Return the (x, y) coordinate for the center point of the cell that contains the specified text.  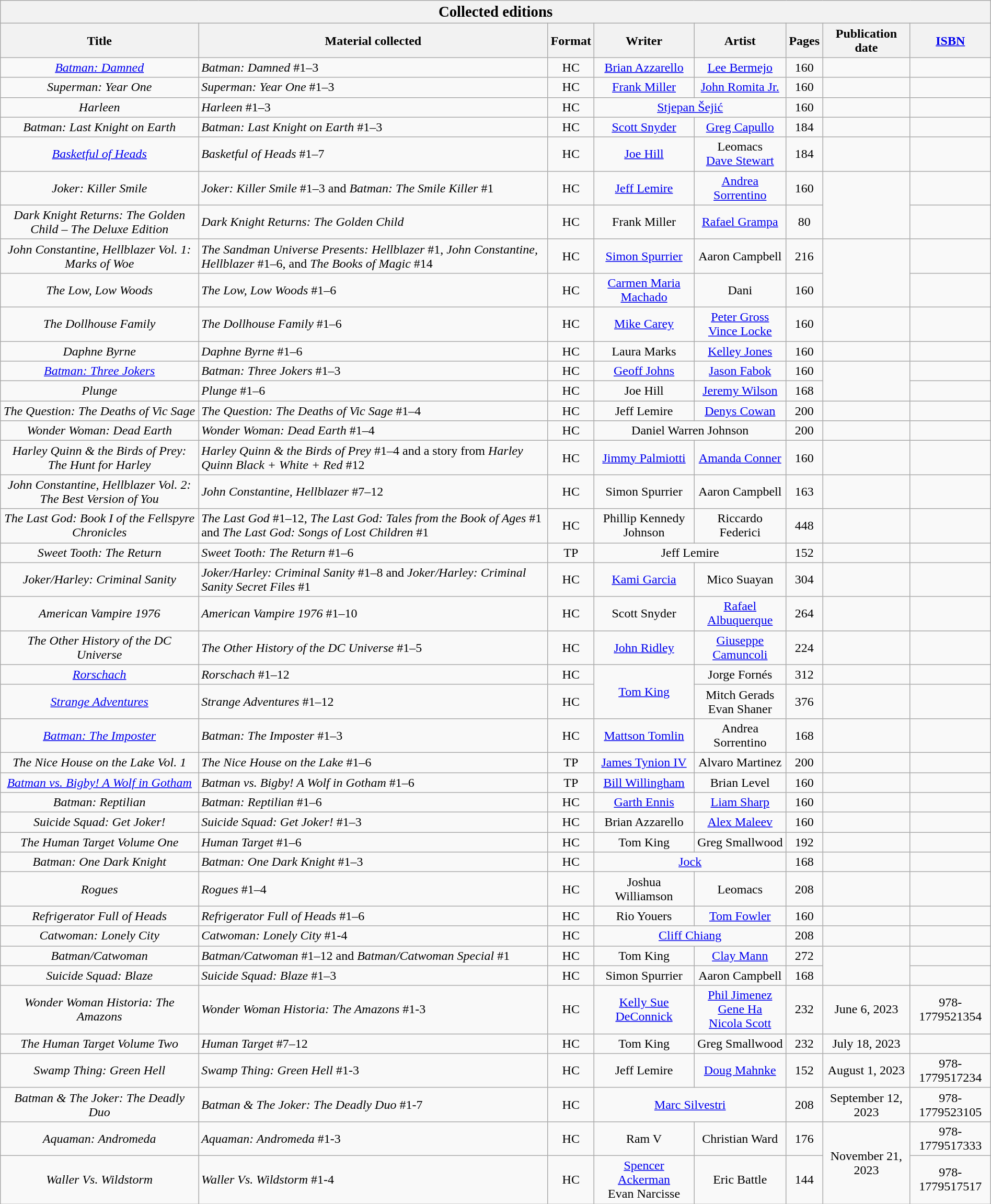
Rio Youers (644, 916)
Swamp Thing: Green Hell #1-3 (373, 1071)
Format (571, 41)
Joker: Killer Smile #1–3 and Batman: The Smile Killer #1 (373, 188)
The Nice House on the Lake #1–6 (373, 762)
Rafael Grampa (740, 222)
192 (804, 842)
Human Target #7–12 (373, 1044)
80 (804, 222)
Strange Adventures (99, 702)
Batman: One Dark Knight #1–3 (373, 862)
Denys Cowan (740, 411)
Basketful of Heads #1–7 (373, 154)
Batman/Catwoman (99, 956)
Phil Jimenez Gene Ha Nicola Scott (740, 1010)
Batman: Last Knight on Earth #1–3 (373, 127)
448 (804, 526)
Batman: Three Jokers (99, 371)
John Ridley (644, 647)
Plunge #1–6 (373, 391)
Dark Knight Returns: The Golden Child – The Deluxe Edition (99, 222)
Batman & The Joker: The Deadly Duo #1-7 (373, 1104)
Batman: Reptilian #1–6 (373, 802)
Kelly Sue DeConnick (644, 1010)
Cliff Chiang (690, 936)
Harleen (99, 107)
Suicide Squad: Get Joker! (99, 822)
Leomacs (740, 889)
Kami Garcia (644, 579)
Eric Battle (740, 1179)
Leomacs Dave Stewart (740, 154)
The Last God #1–12, The Last God: Tales from the Book of Ages #1 and The Last God: Songs of Lost Children #1 (373, 526)
Mike Carey (644, 324)
Swamp Thing: Green Hell (99, 1071)
The Low, Low Woods #1–6 (373, 290)
The Question: The Deaths of Vic Sage #1–4 (373, 411)
Tom Fowler (740, 916)
163 (804, 491)
978-1779523105 (950, 1104)
304 (804, 579)
Daphne Byrne #1–6 (373, 351)
978-1779517517 (950, 1179)
Batman: Three Jokers #1–3 (373, 371)
Liam Sharp (740, 802)
July 18, 2023 (867, 1044)
Wonder Woman: Dead Earth (99, 431)
Dark Knight Returns: The Golden Child (373, 222)
Spencer Ackerman Evan Narcisse (644, 1179)
Batman: Reptilian (99, 802)
Refrigerator Full of Heads (99, 916)
Mattson Tomlin (644, 735)
Human Target #1–6 (373, 842)
The Last God: Book I of the Fellspyre Chronicles (99, 526)
Rafael Albuquerque (740, 614)
224 (804, 647)
Geoff Johns (644, 371)
Mico Suayan (740, 579)
Rorschach #1–12 (373, 674)
September 12, 2023 (867, 1104)
The Human Target Volume One (99, 842)
Daniel Warren Johnson (690, 431)
Amanda Conner (740, 458)
Jorge Fornés (740, 674)
Jock (690, 862)
Suicide Squad: Blaze #1–3 (373, 976)
Title (99, 41)
The Dollhouse Family #1–6 (373, 324)
Joshua Williamson (644, 889)
Doug Mahnke (740, 1071)
Refrigerator Full of Heads #1–6 (373, 916)
Peter Gross Vince Locke (740, 324)
Waller Vs. Wildstorm (99, 1179)
Wonder Woman Historia: The Amazons #1-3 (373, 1010)
144 (804, 1179)
The Other History of the DC Universe #1–5 (373, 647)
Clay Mann (740, 956)
Suicide Squad: Get Joker! #1–3 (373, 822)
Alex Maleev (740, 822)
American Vampire 1976 (99, 614)
Harleen #1–3 (373, 107)
Batman: Last Knight on Earth (99, 127)
Daphne Byrne (99, 351)
Marc Silvestri (690, 1104)
Ram V (644, 1139)
John Constantine, Hellblazer #7–12 (373, 491)
Plunge (99, 391)
Superman: Year One (99, 87)
Batman vs. Bigby! A Wolf in Gotham (99, 783)
Batman vs. Bigby! A Wolf in Gotham #1–6 (373, 783)
Batman & The Joker: The Deadly Duo (99, 1104)
Joker/Harley: Criminal Sanity #1–8 and Joker/Harley: Criminal Sanity Secret Files #1 (373, 579)
Aquaman: Andromeda #1-3 (373, 1139)
The Low, Low Woods (99, 290)
272 (804, 956)
Batman: The Imposter #1–3 (373, 735)
Harley Quinn & the Birds of Prey: The Hunt for Harley (99, 458)
Batman: One Dark Knight (99, 862)
Waller Vs. Wildstorm #1-4 (373, 1179)
Phillip Kennedy Johnson (644, 526)
Kelley Jones (740, 351)
978-1779517234 (950, 1071)
Rorschach (99, 674)
Publication date (867, 41)
James Tynion IV (644, 762)
Catwoman: Lonely City #1-4 (373, 936)
Carmen Maria Machado (644, 290)
The Dollhouse Family (99, 324)
Wonder Woman Historia: The Amazons (99, 1010)
Suicide Squad: Blaze (99, 976)
John Constantine, Hellblazer Vol. 2: The Best Version of You (99, 491)
312 (804, 674)
Dani (740, 290)
The Sandman Universe Presents: Hellblazer #1, John Constantine, Hellblazer #1–6, and The Books of Magic #14 (373, 256)
Giuseppe Camuncoli (740, 647)
Writer (644, 41)
November 21, 2023 (867, 1163)
216 (804, 256)
Jeremy Wilson (740, 391)
Joker: Killer Smile (99, 188)
Laura Marks (644, 351)
176 (804, 1139)
June 6, 2023 (867, 1010)
Jimmy Palmiotti (644, 458)
Joker/Harley: Criminal Sanity (99, 579)
Alvaro Martinez (740, 762)
376 (804, 702)
Christian Ward (740, 1139)
Sweet Tooth: The Return (99, 553)
Catwoman: Lonely City (99, 936)
Stjepan Šejić (690, 107)
Basketful of Heads (99, 154)
August 1, 2023 (867, 1071)
The Other History of the DC Universe (99, 647)
Superman: Year One #1–3 (373, 87)
John Constantine, Hellblazer Vol. 1: Marks of Woe (99, 256)
The Question: The Deaths of Vic Sage (99, 411)
ISBN (950, 41)
Batman: Damned (99, 67)
Pages (804, 41)
Aquaman: Andromeda (99, 1139)
Garth Ennis (644, 802)
Bill Willingham (644, 783)
264 (804, 614)
Brian Level (740, 783)
Batman: Damned #1–3 (373, 67)
Rogues (99, 889)
Mitch Gerads Evan Shaner (740, 702)
Jason Fabok (740, 371)
The Human Target Volume Two (99, 1044)
Wonder Woman: Dead Earth #1–4 (373, 431)
Lee Bermejo (740, 67)
Harley Quinn & the Birds of Prey #1–4 and a story from Harley Quinn Black + White + Red #12 (373, 458)
Strange Adventures #1–12 (373, 702)
Greg Capullo (740, 127)
Artist (740, 41)
Batman/Catwoman #1–12 and Batman/Catwoman Special #1 (373, 956)
Rogues #1–4 (373, 889)
Material collected (373, 41)
Batman: The Imposter (99, 735)
Collected editions (495, 12)
American Vampire 1976 #1–10 (373, 614)
Sweet Tooth: The Return #1–6 (373, 553)
The Nice House on the Lake Vol. 1 (99, 762)
978-1779517333 (950, 1139)
978-1779521354 (950, 1010)
John Romita Jr. (740, 87)
Riccardo Federici (740, 526)
